Determine the [X, Y] coordinate at the center of the cell enclosing the given text.  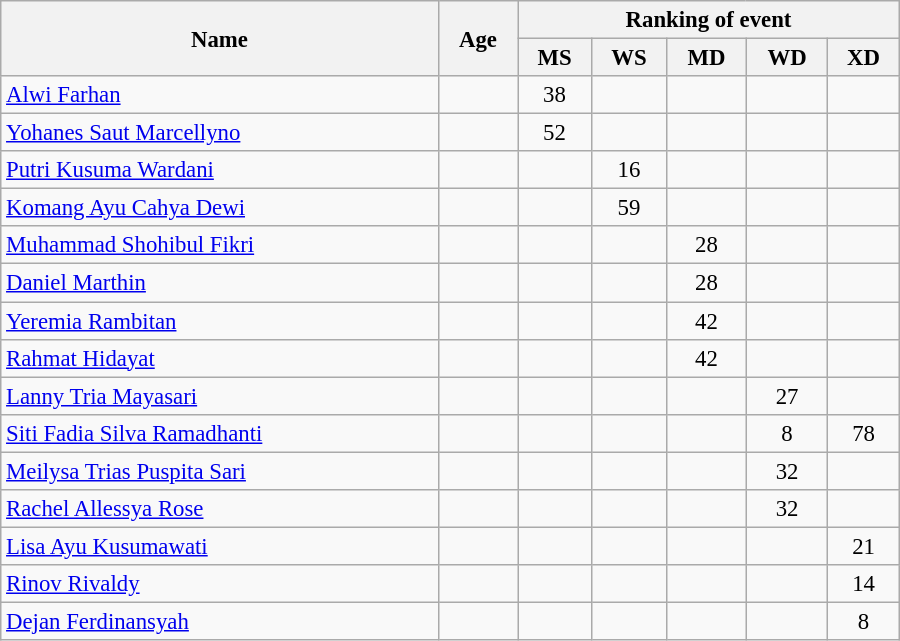
Rahmat Hidayat [220, 358]
Muhammad Shohibul Fikri [220, 245]
Lisa Ayu Kusumawati [220, 546]
WS [628, 58]
Rachel Allessya Rose [220, 509]
MD [707, 58]
Meilysa Trias Puspita Sari [220, 471]
Lanny Tria Mayasari [220, 396]
MS [554, 58]
Name [220, 38]
Alwi Farhan [220, 95]
Daniel Marthin [220, 283]
Putri Kusuma Wardani [220, 170]
21 [864, 546]
38 [554, 95]
52 [554, 133]
27 [787, 396]
Age [478, 38]
14 [864, 584]
Komang Ayu Cahya Dewi [220, 208]
Rinov Rivaldy [220, 584]
Yohanes Saut Marcellyno [220, 133]
Siti Fadia Silva Ramadhanti [220, 433]
Ranking of event [708, 20]
XD [864, 58]
78 [864, 433]
59 [628, 208]
Dejan Ferdinansyah [220, 621]
16 [628, 170]
Yeremia Rambitan [220, 321]
WD [787, 58]
